From the cell containing the given text, extract its center point as (X, Y) coordinate. 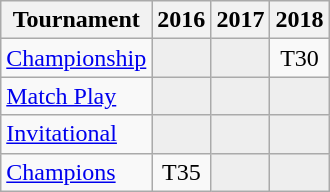
Tournament (76, 20)
Championship (76, 58)
T30 (300, 58)
Match Play (76, 96)
Champions (76, 172)
Invitational (76, 134)
2018 (300, 20)
2016 (182, 20)
2017 (240, 20)
T35 (182, 172)
